From the cell containing the given text, extract its center point as [x, y] coordinate. 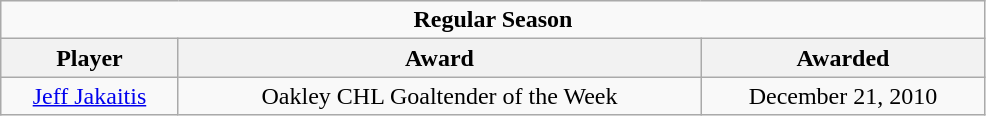
Oakley CHL Goaltender of the Week [440, 96]
Jeff Jakaitis [90, 96]
Regular Season [493, 20]
Awarded [843, 58]
Award [440, 58]
December 21, 2010 [843, 96]
Player [90, 58]
